Scan for the cell matching the given text and deliver its (x, y) coordinate at center. 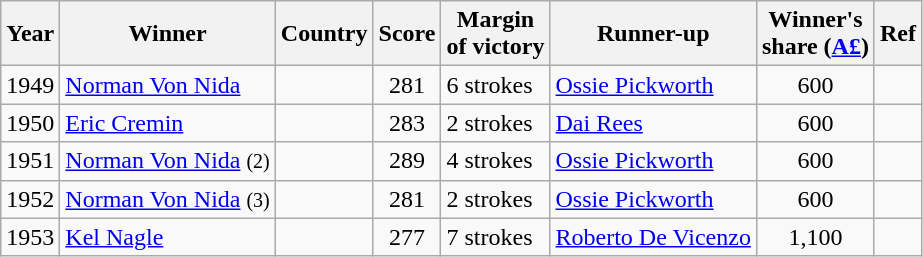
Score (407, 34)
277 (407, 237)
1950 (30, 123)
Winner'sshare (A£) (815, 34)
Winner (168, 34)
1953 (30, 237)
Ref (898, 34)
Year (30, 34)
Norman Von Nida (2) (168, 161)
Norman Von Nida (3) (168, 199)
Roberto De Vicenzo (653, 237)
Dai Rees (653, 123)
1949 (30, 85)
Norman Von Nida (168, 85)
283 (407, 123)
Marginof victory (496, 34)
Eric Cremin (168, 123)
289 (407, 161)
Country (324, 34)
6 strokes (496, 85)
1952 (30, 199)
1951 (30, 161)
4 strokes (496, 161)
1,100 (815, 237)
Kel Nagle (168, 237)
7 strokes (496, 237)
Runner-up (653, 34)
